Return [X, Y] of the center of cell containing provided text 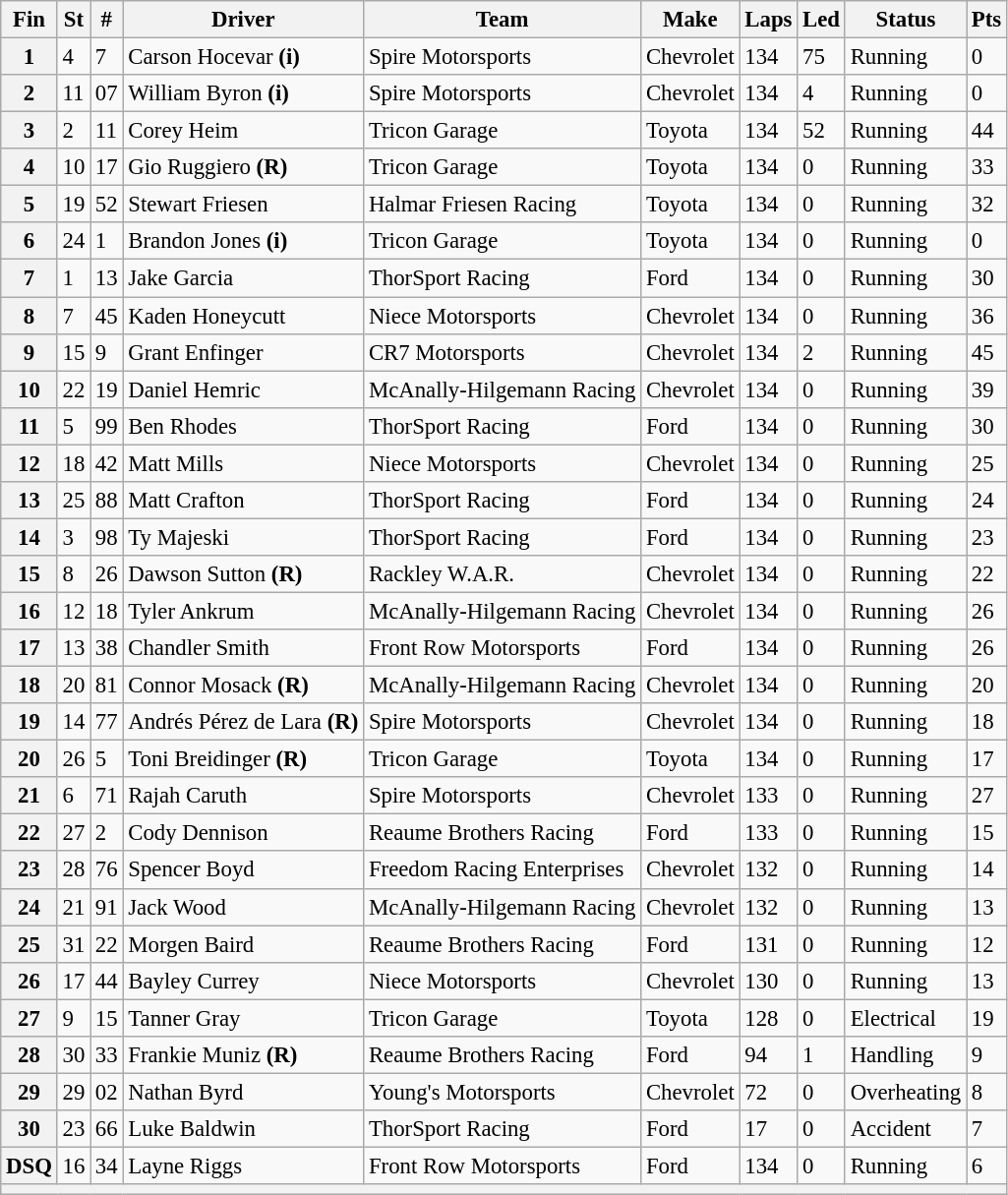
76 [106, 870]
Spencer Boyd [244, 870]
Led [822, 20]
Morgen Baird [244, 944]
130 [769, 981]
71 [106, 796]
Make [690, 20]
Jake Garcia [244, 278]
75 [822, 57]
Team [503, 20]
Ty Majeski [244, 537]
98 [106, 537]
Accident [905, 1129]
88 [106, 501]
DSQ [30, 1165]
St [73, 20]
Cody Dennison [244, 833]
66 [106, 1129]
Halmar Friesen Racing [503, 205]
34 [106, 1165]
Carson Hocevar (i) [244, 57]
Andrés Pérez de Lara (R) [244, 722]
Fin [30, 20]
131 [769, 944]
42 [106, 463]
31 [73, 944]
Dawson Sutton (R) [244, 574]
Young's Motorsports [503, 1092]
39 [987, 389]
77 [106, 722]
Handling [905, 1055]
Ben Rhodes [244, 426]
Pts [987, 20]
Luke Baldwin [244, 1129]
Frankie Muniz (R) [244, 1055]
Laps [769, 20]
Tyler Ankrum [244, 611]
# [106, 20]
Matt Mills [244, 463]
William Byron (i) [244, 93]
Rajah Caruth [244, 796]
Grant Enfinger [244, 352]
Bayley Currey [244, 981]
Connor Mosack (R) [244, 686]
Overheating [905, 1092]
CR7 Motorsports [503, 352]
07 [106, 93]
Corey Heim [244, 131]
Toni Breidinger (R) [244, 759]
81 [106, 686]
Stewart Friesen [244, 205]
36 [987, 316]
Chandler Smith [244, 648]
Driver [244, 20]
Brandon Jones (i) [244, 241]
02 [106, 1092]
38 [106, 648]
Freedom Racing Enterprises [503, 870]
Rackley W.A.R. [503, 574]
Status [905, 20]
128 [769, 1018]
32 [987, 205]
91 [106, 907]
94 [769, 1055]
Tanner Gray [244, 1018]
99 [106, 426]
Nathan Byrd [244, 1092]
Jack Wood [244, 907]
Gio Ruggiero (R) [244, 167]
Layne Riggs [244, 1165]
Kaden Honeycutt [244, 316]
72 [769, 1092]
Daniel Hemric [244, 389]
Matt Crafton [244, 501]
Electrical [905, 1018]
